Determine the (X, Y) coordinate at the center of the cell enclosing the given text.  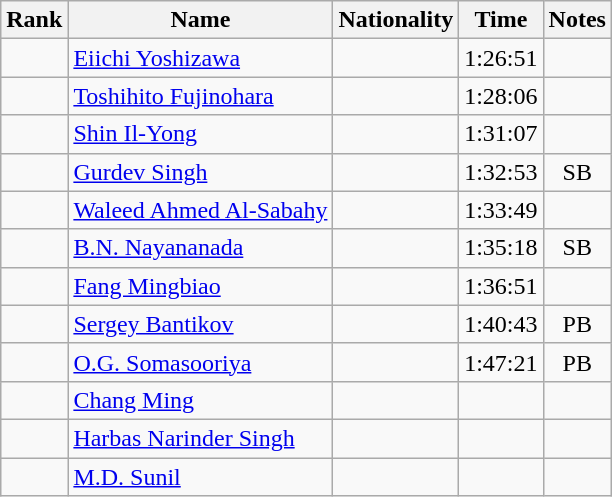
Time (501, 20)
Notes (577, 20)
Eiichi Yoshizawa (200, 58)
Harbas Narinder Singh (200, 438)
1:40:43 (501, 324)
1:26:51 (501, 58)
Toshihito Fujinohara (200, 96)
Waleed Ahmed Al-Sabahy (200, 210)
1:47:21 (501, 362)
M.D. Sunil (200, 477)
Shin Il-Yong (200, 134)
Sergey Bantikov (200, 324)
1:28:06 (501, 96)
Fang Mingbiao (200, 286)
1:31:07 (501, 134)
1:32:53 (501, 172)
Name (200, 20)
Nationality (396, 20)
Chang Ming (200, 400)
Rank (34, 20)
1:36:51 (501, 286)
1:33:49 (501, 210)
1:35:18 (501, 248)
B.N. Nayananada (200, 248)
Gurdev Singh (200, 172)
O.G. Somasooriya (200, 362)
